Pinpoint the cell where the given text exists, returning its (x, y) midpoint coordinate. 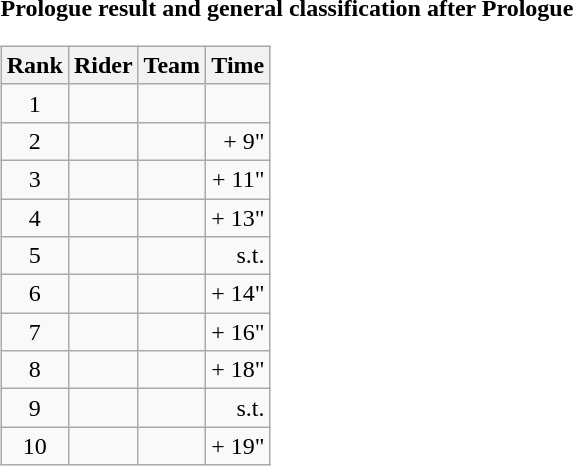
10 (34, 446)
9 (34, 408)
+ 13" (238, 217)
+ 11" (238, 179)
Rank (34, 65)
+ 16" (238, 332)
+ 9" (238, 141)
Rider (103, 65)
Team (172, 65)
2 (34, 141)
Time (238, 65)
8 (34, 370)
+ 14" (238, 294)
1 (34, 103)
3 (34, 179)
5 (34, 256)
4 (34, 217)
7 (34, 332)
+ 18" (238, 370)
+ 19" (238, 446)
6 (34, 294)
